Search for the cell housing the specified text and yield its (x, y) center coordinate. 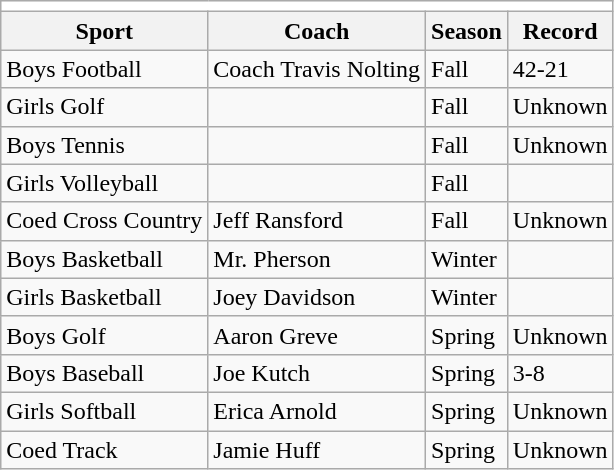
Boys Baseball (104, 373)
Coed Cross Country (104, 221)
Girls Softball (104, 411)
Girls Golf (104, 107)
Aaron Greve (317, 335)
Joey Davidson (317, 297)
Mr. Pherson (317, 259)
Coach Travis Nolting (317, 69)
Boys Basketball (104, 259)
Girls Basketball (104, 297)
Coach (317, 31)
Sport (104, 31)
Boys Tennis (104, 145)
Season (467, 31)
Erica Arnold (317, 411)
Jamie Huff (317, 449)
Boys Golf (104, 335)
Joe Kutch (317, 373)
3-8 (560, 373)
Girls Volleyball (104, 183)
Jeff Ransford (317, 221)
Boys Football (104, 69)
Record (560, 31)
Coed Track (104, 449)
42-21 (560, 69)
